From the cell containing the given text, extract its center point as (x, y) coordinate. 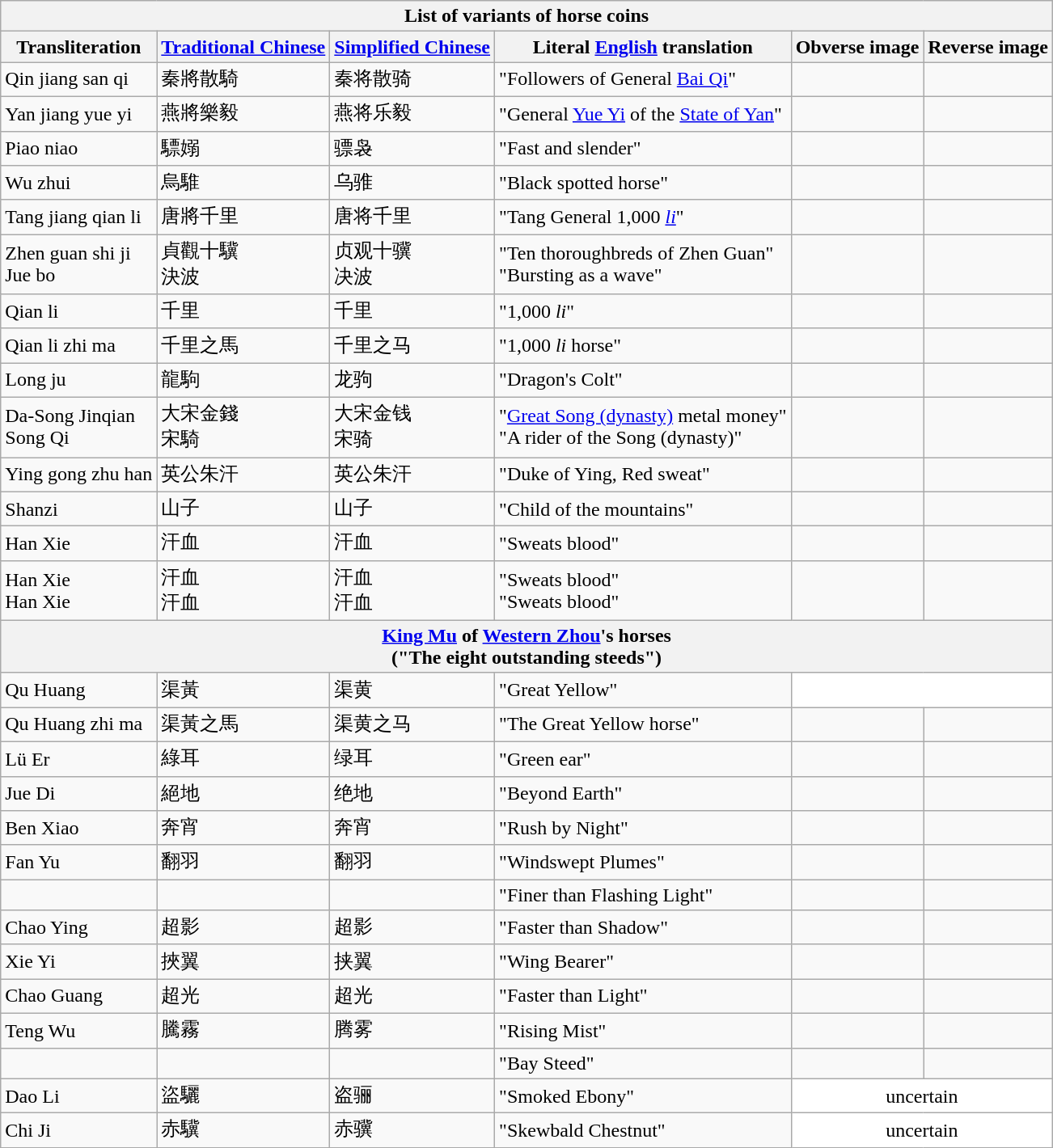
"Green ear" (644, 758)
Tang jiang qian li (79, 217)
赤骥 (412, 1130)
绿耳 (412, 758)
Simplified Chinese (412, 47)
"Windswept Plumes" (644, 862)
"Bay Steed" (644, 1063)
貞觀十驥決波 (243, 264)
腾雾 (412, 1030)
Reverse image (988, 47)
Han XieHan Xie (79, 590)
唐将千里 (412, 217)
驃嫋 (243, 149)
Ben Xiao (79, 828)
渠黄之马 (412, 724)
"Black spotted horse" (644, 183)
Transliteration (79, 47)
Ying gong zhu han (79, 475)
Wu zhui (79, 183)
綠耳 (243, 758)
龙驹 (412, 380)
Qin jiang san qi (79, 79)
"Sweats blood" (644, 543)
Chao Ying (79, 928)
Long ju (79, 380)
渠黃之馬 (243, 724)
"1,000 li" (644, 312)
"Rush by Night" (644, 828)
挾翼 (243, 962)
"Finer than Flashing Light" (644, 895)
挟翼 (412, 962)
Jue Di (79, 794)
"Tang General 1,000 li" (644, 217)
"Wing Bearer" (644, 962)
"Sweats blood""Sweats blood" (644, 590)
Literal English translation (644, 47)
"Fast and slender" (644, 149)
"1,000 li horse" (644, 346)
"Dragon's Colt" (644, 380)
龍駒 (243, 380)
骠袅 (412, 149)
Xie Yi (79, 962)
"Child of the mountains" (644, 509)
絕地 (243, 794)
千里之马 (412, 346)
"Smoked Ebony" (644, 1096)
盗骊 (412, 1096)
烏騅 (243, 183)
燕將樂毅 (243, 113)
Qian li zhi ma (79, 346)
贞观十骥决波 (412, 264)
Qian li (79, 312)
"Beyond Earth" (644, 794)
绝地 (412, 794)
赤驥 (243, 1130)
盜驪 (243, 1096)
秦将散骑 (412, 79)
Zhen guan shi jiJue bo (79, 264)
"Ten thoroughbreds of Zhen Guan""Bursting as a wave" (644, 264)
秦將散騎 (243, 79)
燕将乐毅 (412, 113)
"Great Song (dynasty) metal money""A rider of the Song (dynasty)" (644, 427)
Dao Li (79, 1096)
千里之馬 (243, 346)
騰霧 (243, 1030)
"Rising Mist" (644, 1030)
乌骓 (412, 183)
Obverse image (857, 47)
Traditional Chinese (243, 47)
Lü Er (79, 758)
Han Xie (79, 543)
"Duke of Ying, Red sweat" (644, 475)
Da-Song JinqianSong Qi (79, 427)
King Mu of Western Zhou's horses("The eight outstanding steeds") (527, 647)
大宋金錢宋騎 (243, 427)
"Great Yellow" (644, 690)
渠黄 (412, 690)
Qu Huang (79, 690)
"Faster than Shadow" (644, 928)
渠黃 (243, 690)
Piao niao (79, 149)
Shanzi (79, 509)
"Followers of General Bai Qi" (644, 79)
Teng Wu (79, 1030)
"Faster than Light" (644, 996)
Fan Yu (79, 862)
List of variants of horse coins (527, 16)
Yan jiang yue yi (79, 113)
"General Yue Yi of the State of Yan" (644, 113)
Qu Huang zhi ma (79, 724)
Chao Guang (79, 996)
"The Great Yellow horse" (644, 724)
Chi Ji (79, 1130)
唐將千里 (243, 217)
大宋金钱宋骑 (412, 427)
"Skewbald Chestnut" (644, 1130)
